From the cell containing the given text, extract its center point as (x, y) coordinate. 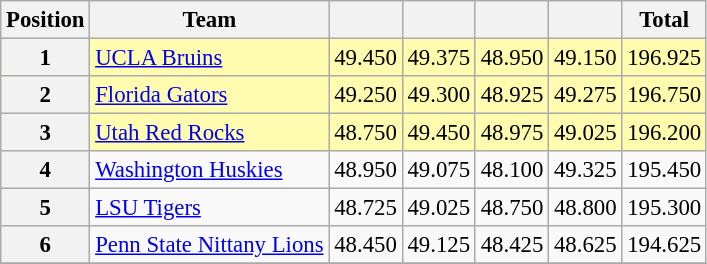
49.075 (438, 170)
196.750 (664, 95)
195.450 (664, 170)
Washington Huskies (210, 170)
196.200 (664, 133)
2 (46, 95)
195.300 (664, 208)
48.425 (512, 245)
UCLA Bruins (210, 58)
196.925 (664, 58)
48.625 (586, 245)
Total (664, 20)
49.375 (438, 58)
49.150 (586, 58)
LSU Tigers (210, 208)
Penn State Nittany Lions (210, 245)
Florida Gators (210, 95)
3 (46, 133)
48.800 (586, 208)
49.250 (366, 95)
1 (46, 58)
48.975 (512, 133)
194.625 (664, 245)
48.100 (512, 170)
49.325 (586, 170)
48.450 (366, 245)
Team (210, 20)
Utah Red Rocks (210, 133)
4 (46, 170)
Position (46, 20)
49.125 (438, 245)
49.275 (586, 95)
5 (46, 208)
48.925 (512, 95)
48.725 (366, 208)
49.300 (438, 95)
6 (46, 245)
